For the text-containing cell, return its midpoint in (X, Y) coordinate format. 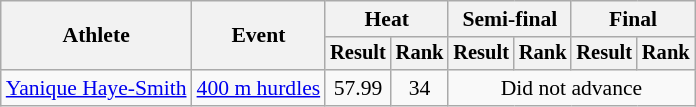
Final (632, 19)
Event (259, 36)
57.99 (358, 88)
Did not advance (571, 88)
Semi-final (510, 19)
34 (420, 88)
Heat (386, 19)
Athlete (96, 36)
400 m hurdles (259, 88)
Yanique Haye-Smith (96, 88)
